Scan for the cell matching the given text and deliver its (X, Y) coordinate at center. 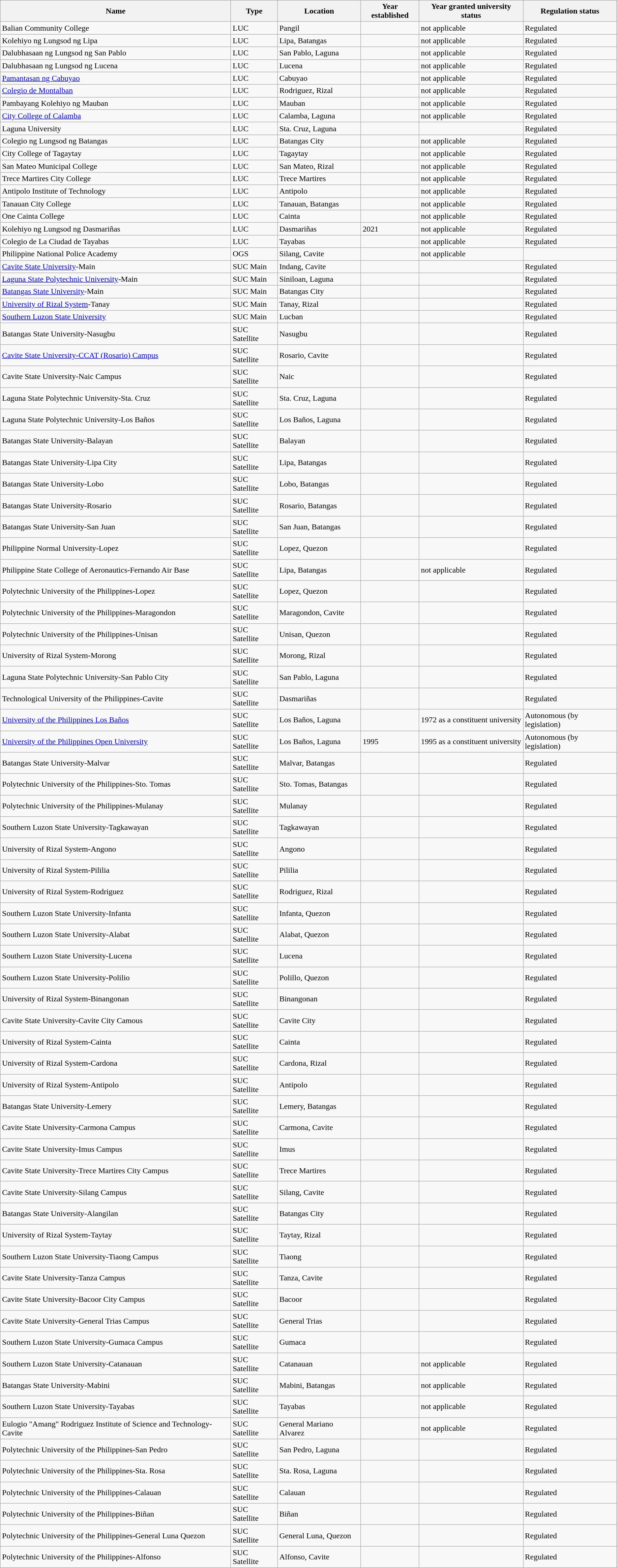
General Mariano Alvarez (319, 1428)
Cabuyao (319, 78)
Lucban (319, 317)
Cavite State University-CCAT (Rosario) Campus (116, 355)
Carmona, Cavite (319, 1128)
City College of Calamba (116, 116)
Batangas State University-San Juan (116, 527)
Polytechnic University of the Philippines-Alfonso (116, 1557)
University of Rizal System-Morong (116, 656)
1995 as a constituent university (471, 741)
Batangas State University-Main (116, 292)
Philippine National Police Academy (116, 254)
Pambayang Kolehiyo ng Mauban (116, 103)
Cavite State University-Cavite City Camous (116, 1020)
Dalubhasaan ng Lungsod ng San Pablo (116, 53)
Southern Luzon State University-Tiaong Campus (116, 1257)
University of Rizal System-Binangonan (116, 999)
Catanauan (319, 1364)
Polillo, Quezon (319, 978)
Polytechnic University of the Philippines-Sta. Rosa (116, 1471)
Batangas State University-Rosario (116, 505)
Cavite State University-Tanza Campus (116, 1278)
Pangil (319, 28)
Batangas State University-Lemery (116, 1106)
Location (319, 11)
Name (116, 11)
Binangonan (319, 999)
Batangas State University-Nasugbu (116, 334)
1995 (390, 741)
Lobo, Batangas (319, 484)
Tanay, Rizal (319, 304)
Year granted university status (471, 11)
Type (254, 11)
Polytechnic University of the Philippines-Lopez (116, 591)
Cavite State University-Main (116, 267)
Cavite State University-Bacoor City Campus (116, 1300)
Taytay, Rizal (319, 1235)
Tanauan City College (116, 204)
Cavite State University-General Trias Campus (116, 1321)
Batangas State University-Alangilan (116, 1214)
General Trias (319, 1321)
Kolehiyo ng Lungsod ng Dasmariñas (116, 229)
One Cainta College (116, 216)
Tiaong (319, 1257)
Balayan (319, 441)
Southern Luzon State University-Infanta (116, 913)
Batangas State University-Lobo (116, 484)
University of Rizal System-Tanay (116, 304)
Rosario, Cavite (319, 355)
Southern Luzon State University-Tagkawayan (116, 827)
San Mateo, Rizal (319, 166)
Gumaca (319, 1342)
Cavite State University-Imus Campus (116, 1149)
Nasugbu (319, 334)
Tagaytay (319, 153)
Polytechnic University of the Philippines-Biñan (116, 1514)
Cardona, Rizal (319, 1063)
Colegio de La Ciudad de Tayabas (116, 241)
Tanauan, Batangas (319, 204)
Laguna State Polytechnic University-San Pablo City (116, 677)
Cavite State University-Carmona Campus (116, 1128)
Tagkawayan (319, 827)
University of Rizal System-Pililia (116, 870)
Southern Luzon State University-Alabat (116, 935)
San Pedro, Laguna (319, 1450)
Naic (319, 377)
Batangas State University-Lipa City (116, 462)
Regulation status (570, 11)
University of Rizal System-Cainta (116, 1042)
Malvar, Batangas (319, 763)
Polytechnic University of the Philippines-San Pedro (116, 1450)
Southern Luzon State University-Polilio (116, 978)
Colegio ng Lungsod ng Batangas (116, 141)
Laguna University (116, 128)
Dalubhasaan ng Lungsod ng Lucena (116, 66)
Colegio de Montalban (116, 91)
Laguna State Polytechnic University-Los Baños (116, 420)
Trece Martires City College (116, 179)
Alabat, Quezon (319, 935)
Philippine State College of Aeronautics-Fernando Air Base (116, 570)
General Luna, Quezon (319, 1536)
Laguna State Polytechnic University-Main (116, 279)
University of Rizal System-Angono (116, 849)
Polytechnic University of the Philippines-Sto. Tomas (116, 784)
Cavite State University-Trece Martires City Campus (116, 1171)
Polytechnic University of the Philippines-General Luna Quezon (116, 1536)
Infanta, Quezon (319, 913)
University of Rizal System-Taytay (116, 1235)
Polytechnic University of the Philippines-Calauan (116, 1493)
Sta. Rosa, Laguna (319, 1471)
Cavite City (319, 1020)
San Mateo Municipal College (116, 166)
University of Rizal System-Cardona (116, 1063)
Cavite State University-Silang Campus (116, 1192)
Unisan, Quezon (319, 634)
Calauan (319, 1493)
Batangas State University-Malvar (116, 763)
Pamantasan ng Cabuyao (116, 78)
Calamba, Laguna (319, 116)
Polytechnic University of the Philippines-Maragondon (116, 613)
Rosario, Batangas (319, 505)
Southern Luzon State University-Gumaca Campus (116, 1342)
Biñan (319, 1514)
Maragondon, Cavite (319, 613)
Mauban (319, 103)
Polytechnic University of the Philippines-Unisan (116, 634)
Sto. Tomas, Batangas (319, 784)
Imus (319, 1149)
San Juan, Batangas (319, 527)
City College of Tagaytay (116, 153)
Lemery, Batangas (319, 1106)
Siniloan, Laguna (319, 279)
Mulanay (319, 806)
Morong, Rizal (319, 656)
Angono (319, 849)
Antipolo Institute of Technology (116, 191)
Tanza, Cavite (319, 1278)
Bacoor (319, 1300)
Southern Luzon State University (116, 317)
Laguna State Polytechnic University-Sta. Cruz (116, 398)
Batangas State University-Balayan (116, 441)
Polytechnic University of the Philippines-Mulanay (116, 806)
Year established (390, 11)
Indang, Cavite (319, 267)
Cavite State University-Naic Campus (116, 377)
Alfonso, Cavite (319, 1557)
Southern Luzon State University-Tayabas (116, 1406)
University of Rizal System-Rodriguez (116, 892)
Southern Luzon State University-Catanauan (116, 1364)
Southern Luzon State University-Lucena (116, 956)
1972 as a constituent university (471, 720)
Batangas State University-Mabini (116, 1385)
University of the Philippines Open University (116, 741)
Philippine Normal University-Lopez (116, 548)
Pililia (319, 870)
University of Rizal System-Antipolo (116, 1084)
Kolehiyo ng Lungsod ng Lipa (116, 41)
OGS (254, 254)
University of the Philippines Los Baños (116, 720)
Technological University of the Philippines-Cavite (116, 699)
Balian Community College (116, 28)
Mabini, Batangas (319, 1385)
2021 (390, 229)
Eulogio "Amang" Rodriguez Institute of Science and Technology-Cavite (116, 1428)
